Identify which cell holds the provided text, then report its [x, y] central coordinate. 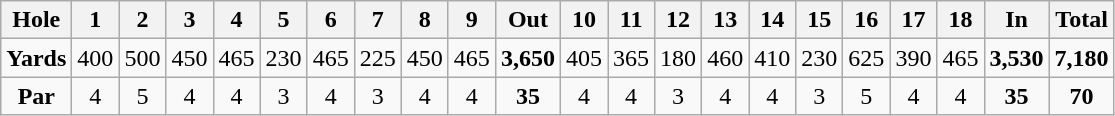
Hole [36, 20]
405 [584, 58]
6 [330, 20]
17 [914, 20]
1 [96, 20]
9 [472, 20]
460 [726, 58]
12 [678, 20]
Out [528, 20]
180 [678, 58]
18 [960, 20]
8 [424, 20]
400 [96, 58]
70 [1082, 96]
7,180 [1082, 58]
10 [584, 20]
11 [632, 20]
410 [772, 58]
14 [772, 20]
225 [378, 58]
7 [378, 20]
625 [866, 58]
Par [36, 96]
500 [142, 58]
16 [866, 20]
3,650 [528, 58]
3,530 [1016, 58]
Total [1082, 20]
Yards [36, 58]
In [1016, 20]
365 [632, 58]
13 [726, 20]
15 [820, 20]
2 [142, 20]
390 [914, 58]
